Provide the [X, Y] coordinate of the cell's center where the given text is located.  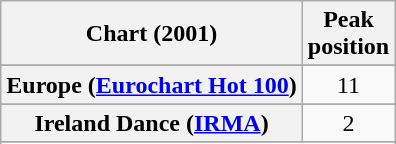
Ireland Dance (IRMA) [152, 123]
Chart (2001) [152, 34]
Peakposition [348, 34]
11 [348, 85]
Europe (Eurochart Hot 100) [152, 85]
2 [348, 123]
